Output the [X, Y] coordinate of the center of the cell containing the given text.  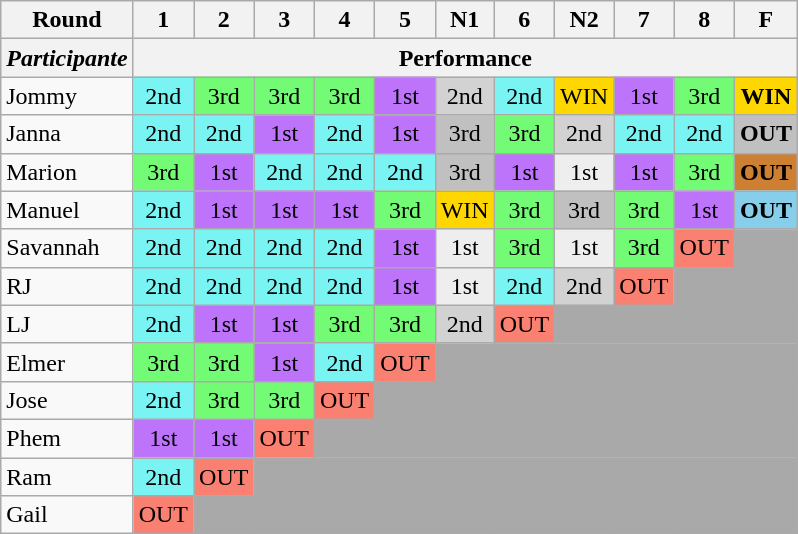
6 [524, 20]
Participante [67, 58]
N2 [584, 20]
2 [224, 20]
N1 [464, 20]
5 [405, 20]
Elmer [67, 362]
Savannah [67, 248]
1 [163, 20]
F [766, 20]
Jose [67, 400]
4 [344, 20]
Janna [67, 134]
8 [704, 20]
Manuel [67, 210]
3 [284, 20]
Round [67, 20]
Gail [67, 515]
Jommy [67, 96]
Performance [465, 58]
RJ [67, 286]
Ram [67, 477]
LJ [67, 324]
7 [644, 20]
Marion [67, 172]
Phem [67, 438]
